Output the [X, Y] coordinate of the center of the cell containing the given text.  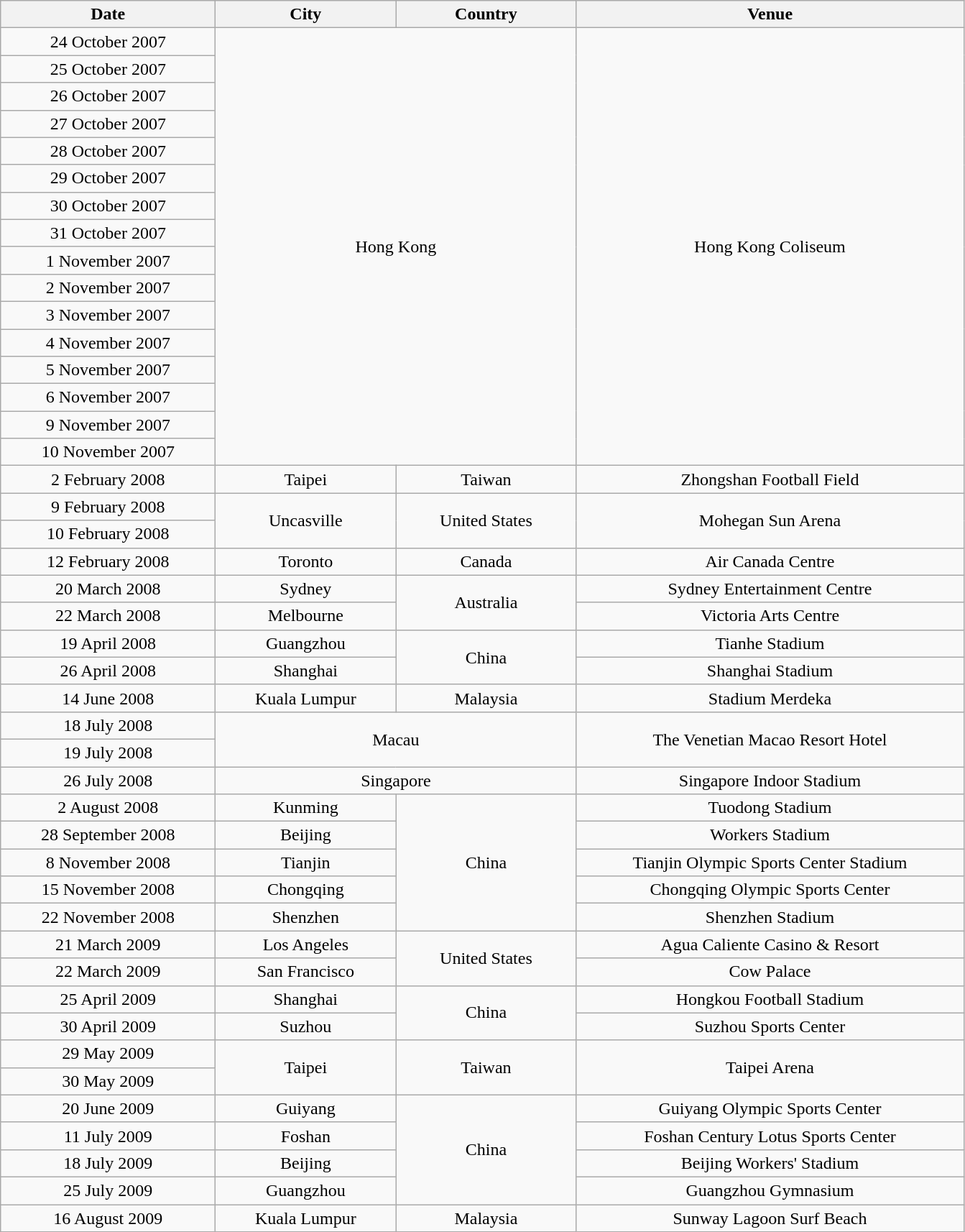
25 October 2007 [108, 69]
25 April 2009 [108, 999]
Singapore [396, 780]
Taipei Arena [770, 1067]
Suzhou Sports Center [770, 1026]
29 October 2007 [108, 178]
Country [486, 14]
28 October 2007 [108, 151]
Zhongshan Football Field [770, 479]
The Venetian Macao Resort Hotel [770, 739]
Venue [770, 14]
9 November 2007 [108, 425]
24 October 2007 [108, 42]
20 March 2008 [108, 589]
21 March 2009 [108, 944]
Air Canada Centre [770, 561]
Sydney [306, 589]
San Francisco [306, 972]
Workers Stadium [770, 835]
Uncasville [306, 520]
Tianjin [306, 863]
18 July 2009 [108, 1163]
Guangzhou Gymnasium [770, 1190]
Canada [486, 561]
Hong Kong [396, 247]
Hong Kong Coliseum [770, 247]
Guiyang Olympic Sports Center [770, 1108]
Sydney Entertainment Centre [770, 589]
10 February 2008 [108, 534]
Sunway Lagoon Surf Beach [770, 1218]
18 July 2008 [108, 725]
25 July 2009 [108, 1190]
26 April 2008 [108, 671]
Tianjin Olympic Sports Center Stadium [770, 863]
8 November 2008 [108, 863]
22 November 2008 [108, 917]
2 August 2008 [108, 808]
Shenzhen [306, 917]
Shenzhen Stadium [770, 917]
Toronto [306, 561]
22 March 2009 [108, 972]
30 April 2009 [108, 1026]
30 October 2007 [108, 206]
Foshan Century Lotus Sports Center [770, 1136]
Tuodong Stadium [770, 808]
Kunming [306, 808]
16 August 2009 [108, 1218]
10 November 2007 [108, 452]
26 October 2007 [108, 96]
12 February 2008 [108, 561]
Australia [486, 602]
26 July 2008 [108, 780]
15 November 2008 [108, 890]
14 June 2008 [108, 698]
4 November 2007 [108, 343]
2 February 2008 [108, 479]
9 February 2008 [108, 507]
3 November 2007 [108, 315]
19 April 2008 [108, 643]
Beijing Workers' Stadium [770, 1163]
31 October 2007 [108, 233]
28 September 2008 [108, 835]
20 June 2009 [108, 1108]
22 March 2008 [108, 616]
Tianhe Stadium [770, 643]
City [306, 14]
30 May 2009 [108, 1081]
Melbourne [306, 616]
Cow Palace [770, 972]
6 November 2007 [108, 397]
Date [108, 14]
11 July 2009 [108, 1136]
Mohegan Sun Arena [770, 520]
Stadium Merdeka [770, 698]
Victoria Arts Centre [770, 616]
Singapore Indoor Stadium [770, 780]
27 October 2007 [108, 124]
19 July 2008 [108, 753]
29 May 2009 [108, 1054]
Chongqing Olympic Sports Center [770, 890]
Guiyang [306, 1108]
1 November 2007 [108, 260]
Suzhou [306, 1026]
Agua Caliente Casino & Resort [770, 944]
Foshan [306, 1136]
Shanghai Stadium [770, 671]
Chongqing [306, 890]
2 November 2007 [108, 288]
Hongkou Football Stadium [770, 999]
Los Angeles [306, 944]
Macau [396, 739]
5 November 2007 [108, 370]
